Search for the cell housing the specified text and yield its [X, Y] center coordinate. 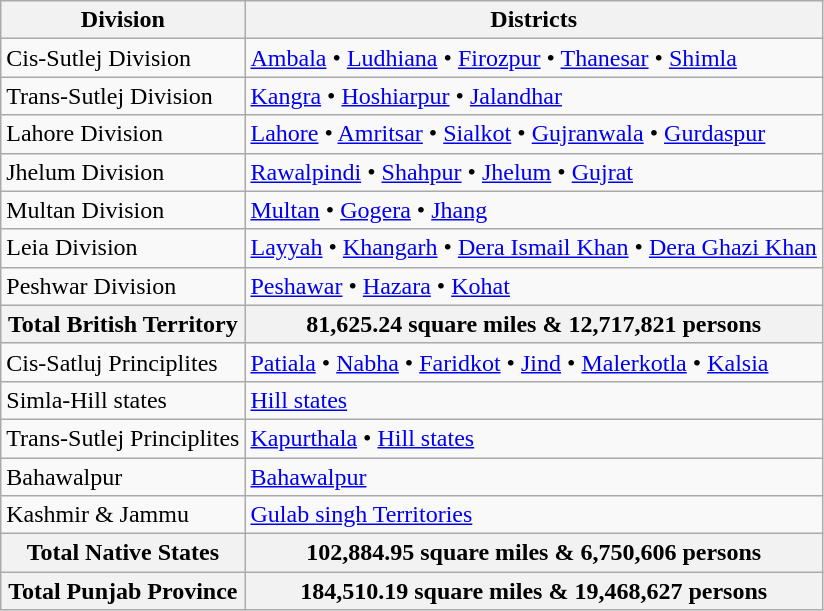
Ambala • Ludhiana • Firozpur • Thanesar • Shimla [534, 58]
Total Native States [123, 553]
Multan Division [123, 210]
Multan • Gogera • Jhang [534, 210]
Simla-Hill states [123, 400]
Gulab singh Territories [534, 515]
Kashmir & Jammu [123, 515]
Total Punjab Province [123, 591]
Lahore • Amritsar • Sialkot • Gujranwala • Gurdaspur [534, 134]
Layyah • Khangarh • Dera Ismail Khan • Dera Ghazi Khan [534, 248]
184,510.19 square miles & 19,468,627 persons [534, 591]
81,625.24 square miles & 12,717,821 persons [534, 324]
Trans-Sutlej Principlites [123, 438]
Kangra • Hoshiarpur • Jalandhar [534, 96]
Peshwar Division [123, 286]
Cis-Satluj Principlites [123, 362]
102,884.95 square miles & 6,750,606 persons [534, 553]
Trans-Sutlej Division [123, 96]
Districts [534, 20]
Hill states [534, 400]
Lahore Division [123, 134]
Patiala • Nabha • Faridkot • Jind • Malerkotla • Kalsia [534, 362]
Kapurthala • Hill states [534, 438]
Rawalpindi • Shahpur • Jhelum • Gujrat [534, 172]
Cis-Sutlej Division [123, 58]
Jhelum Division [123, 172]
Peshawar • Hazara • Kohat [534, 286]
Leia Division [123, 248]
Division [123, 20]
Total British Territory [123, 324]
